For the text-containing cell, return its midpoint in (X, Y) coordinate format. 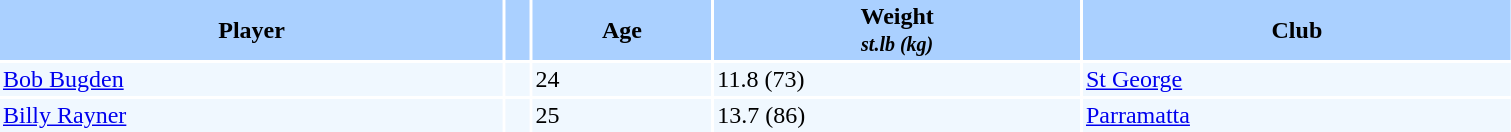
Billy Rayner (252, 116)
Parramatta (1297, 116)
Bob Bugden (252, 80)
25 (622, 116)
Club (1297, 30)
Age (622, 30)
13.7 (86) (897, 116)
11.8 (73) (897, 80)
Player (252, 30)
Weightst.lb (kg) (897, 30)
24 (622, 80)
St George (1297, 80)
